Pinpoint the cell where the given text exists, returning its [x, y] midpoint coordinate. 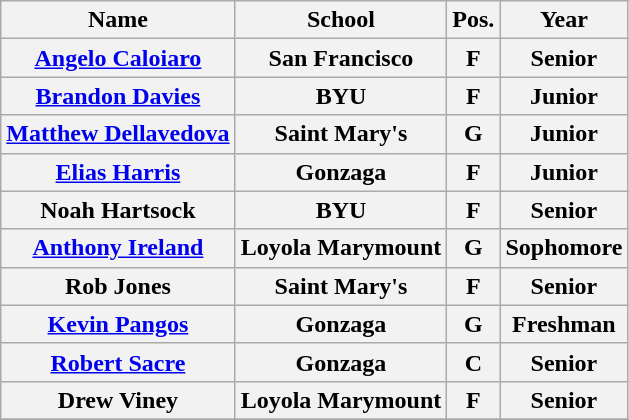
School [341, 20]
San Francisco [341, 58]
Anthony Ireland [118, 248]
Noah Hartsock [118, 210]
Brandon Davies [118, 96]
Pos. [474, 20]
Name [118, 20]
Robert Sacre [118, 362]
Kevin Pangos [118, 324]
Matthew Dellavedova [118, 134]
Freshman [564, 324]
Drew Viney [118, 400]
Year [564, 20]
Sophomore [564, 248]
Rob Jones [118, 286]
Elias Harris [118, 172]
Angelo Caloiaro [118, 58]
C [474, 362]
